Extract the [x, y] coordinate from the center of the cell holding the provided text.  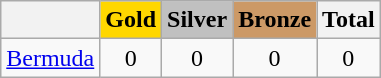
Silver [198, 20]
Gold [131, 20]
Total [349, 20]
Bronze [275, 20]
Bermuda [50, 58]
